Search for the cell housing the specified text and yield its (x, y) center coordinate. 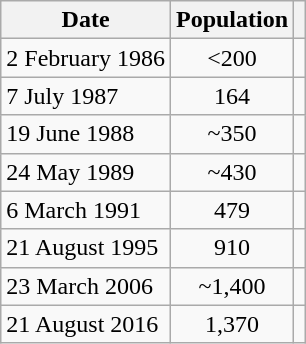
21 August 1995 (86, 248)
Date (86, 20)
2 February 1986 (86, 58)
24 May 1989 (86, 172)
~1,400 (232, 286)
910 (232, 248)
~350 (232, 134)
21 August 2016 (86, 324)
479 (232, 210)
6 March 1991 (86, 210)
~430 (232, 172)
19 June 1988 (86, 134)
164 (232, 96)
23 March 2006 (86, 286)
Population (232, 20)
7 July 1987 (86, 96)
<200 (232, 58)
1,370 (232, 324)
